Search for the cell housing the specified text and yield its (x, y) center coordinate. 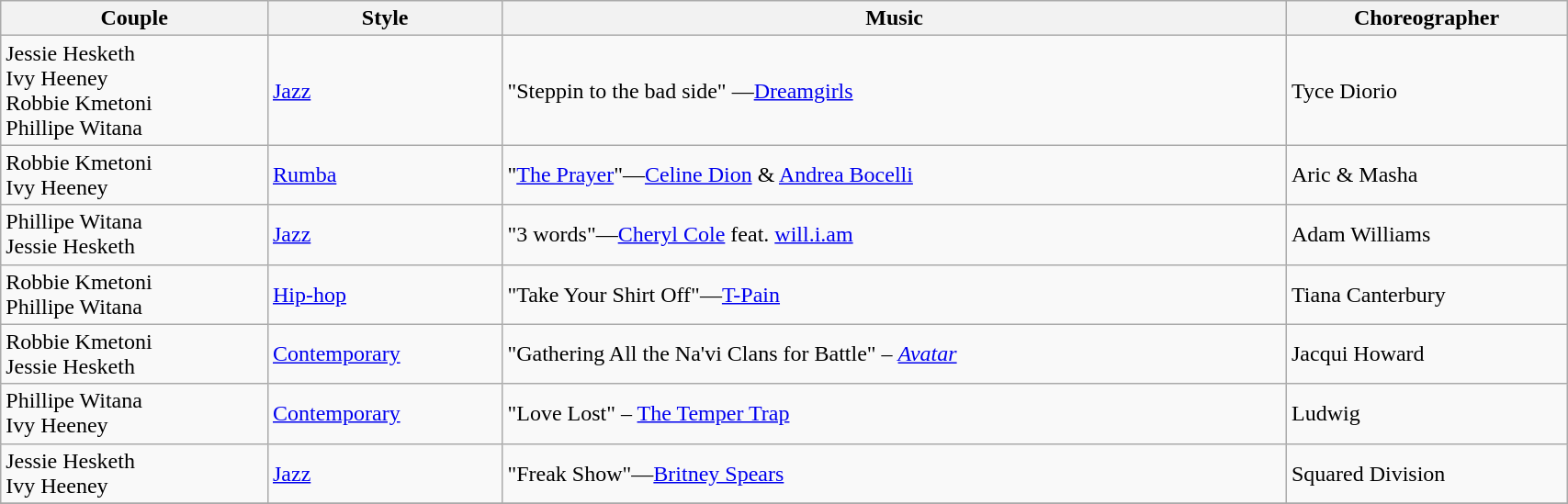
Tiana Canterbury (1426, 294)
Choreographer (1426, 18)
Tyce Diorio (1426, 90)
Adam Williams (1426, 235)
Jacqui Howard (1426, 354)
"Freak Show"—Britney Spears (895, 474)
Hip-hop (384, 294)
"Steppin to the bad side" —Dreamgirls (895, 90)
"The Prayer"—Celine Dion & Andrea Bocelli (895, 174)
Style (384, 18)
Robbie KmetoniPhillipe Witana (134, 294)
"Gathering All the Na'vi Clans for Battle" – Avatar (895, 354)
Robbie KmetoniIvy Heeney (134, 174)
Aric & Masha (1426, 174)
Jessie HeskethIvy Heeney (134, 474)
Ludwig (1426, 413)
Music (895, 18)
Couple (134, 18)
Phillipe WitanaJessie Hesketh (134, 235)
"Take Your Shirt Off"—T-Pain (895, 294)
Squared Division (1426, 474)
"3 words"—Cheryl Cole feat. will.i.am (895, 235)
Jessie HeskethIvy HeeneyRobbie KmetoniPhillipe Witana (134, 90)
Phillipe WitanaIvy Heeney (134, 413)
"Love Lost" – The Temper Trap (895, 413)
Robbie KmetoniJessie Hesketh (134, 354)
Rumba (384, 174)
